Determine the (x, y) coordinate at the center of the cell enclosing the given text.  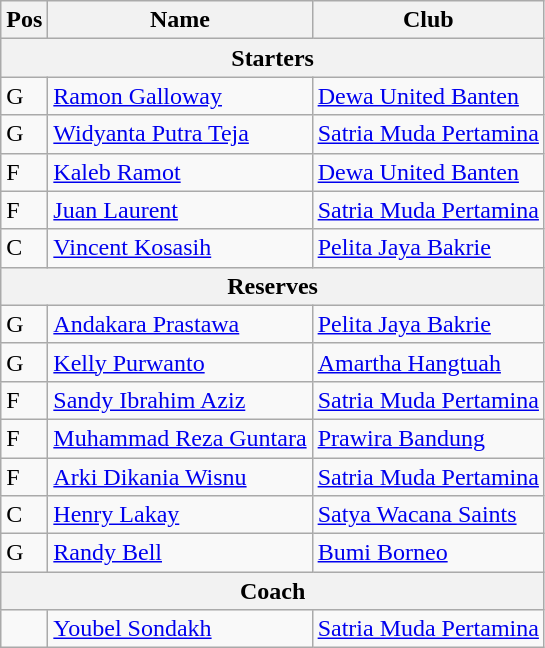
Bumi Borneo (428, 553)
Sandy Ibrahim Aziz (180, 400)
Name (180, 20)
Club (428, 20)
Muhammad Reza Guntara (180, 438)
Starters (273, 58)
Prawira Bandung (428, 438)
Widyanta Putra Teja (180, 134)
Andakara Prastawa (180, 324)
Satya Wacana Saints (428, 515)
Youbel Sondakh (180, 629)
Arki Dikania Wisnu (180, 477)
Kelly Purwanto (180, 362)
Ramon Galloway (180, 96)
Pos (24, 20)
Kaleb Ramot (180, 172)
Henry Lakay (180, 515)
Vincent Kosasih (180, 248)
Coach (273, 591)
Amartha Hangtuah (428, 362)
Reserves (273, 286)
Juan Laurent (180, 210)
Randy Bell (180, 553)
